Output the (x, y) coordinate of the center of the cell containing the given text.  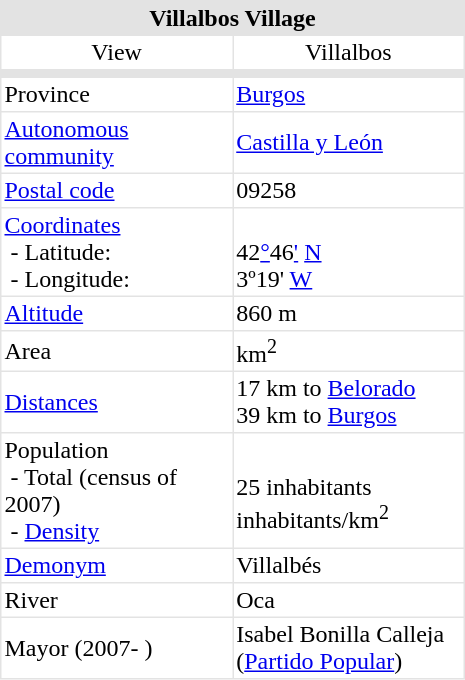
25 inhabitants inhabitants/km2 (348, 491)
Autonomous community (117, 142)
Isabel Bonilla Calleja (Partido Popular) (348, 648)
Coordinates - Latitude: - Longitude: (117, 252)
Altitude (117, 314)
View (117, 52)
42°46' N 3º19' W (348, 252)
Castilla y León (348, 142)
Population - Total (census of 2007) - Density (117, 491)
Burgos (348, 94)
Mayor (2007- ) (117, 648)
Villalbos (348, 52)
Distances (117, 402)
Villalbos Village (233, 18)
Oca (348, 600)
Postal code (117, 190)
09258 (348, 190)
860 m (348, 314)
17 km to Belorado 39 km to Burgos (348, 402)
Province (117, 94)
Area (117, 352)
Demonym (117, 566)
km2 (348, 352)
Villalbés (348, 566)
River (117, 600)
